Capture the cell that displays the provided text and extract its (x, y) central coordinate. 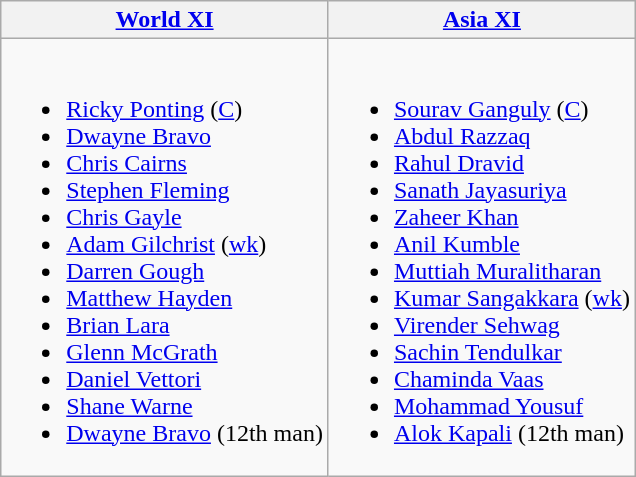
World XI (165, 20)
Asia XI (482, 20)
